Return the [x, y] coordinate for the center point of the cell that contains the specified text.  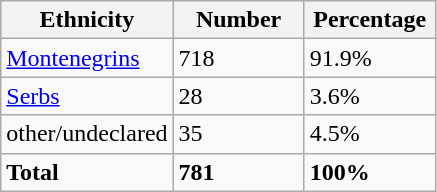
Total [87, 172]
28 [238, 96]
4.5% [370, 134]
35 [238, 134]
Percentage [370, 20]
Serbs [87, 96]
3.6% [370, 96]
718 [238, 58]
Ethnicity [87, 20]
Montenegrins [87, 58]
91.9% [370, 58]
other/undeclared [87, 134]
781 [238, 172]
100% [370, 172]
Number [238, 20]
